Output the [X, Y] coordinate of the center of the cell containing the given text.  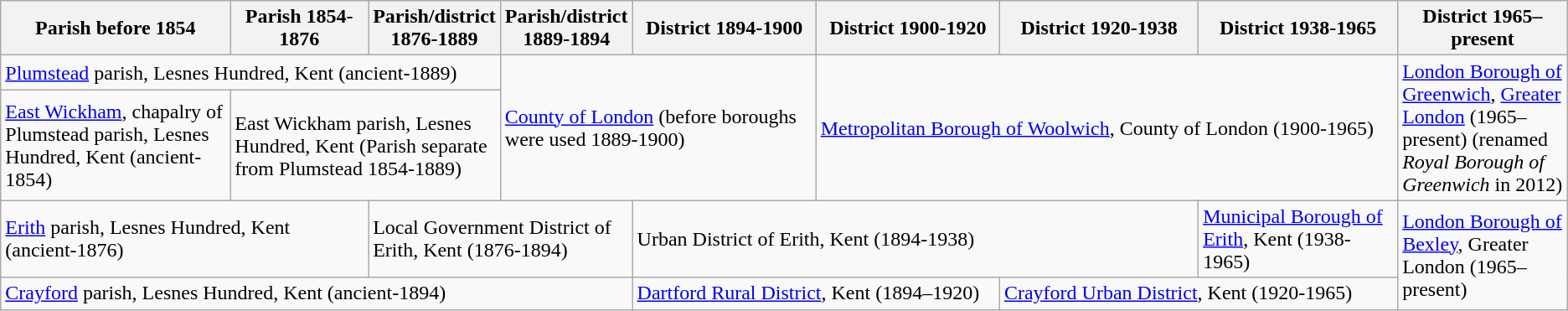
District 1894-1900 [724, 29]
County of London (before boroughs were used 1889-1900) [658, 127]
Parish/district 1889-1894 [566, 29]
Parish 1854-1876 [300, 29]
Metropolitan Borough of Woolwich, County of London (1900-1965) [1106, 127]
Crayford Urban District, Kent (1920-1965) [1198, 293]
District 1920-1938 [1099, 29]
Municipal Borough of Erith, Kent (1938-1965) [1298, 239]
District 1938-1965 [1298, 29]
Dartford Rural District, Kent (1894–1920) [816, 293]
Parish before 1854 [116, 29]
East Wickham parish, Lesnes Hundred, Kent (Parish separate from Plumstead 1854-1889) [365, 146]
London Borough of Bexley, Greater London (1965–present) [1483, 255]
Crayford parish, Lesnes Hundred, Kent (ancient-1894) [317, 293]
London Borough of Greenwich, Greater London (1965–present) (renamed Royal Borough of Greenwich in 2012) [1483, 127]
District 1965–present [1483, 29]
Parish/district 1876-1889 [435, 29]
East Wickham, chapalry of Plumstead parish, Lesnes Hundred, Kent (ancient-1854) [116, 146]
Urban District of Erith, Kent (1894-1938) [916, 239]
District 1900-1920 [908, 29]
Local Government District of Erith, Kent (1876-1894) [501, 239]
Erith parish, Lesnes Hundred, Kent (ancient-1876) [184, 239]
Plumstead parish, Lesnes Hundred, Kent (ancient-1889) [251, 73]
